Search for the cell housing the specified text and yield its [x, y] center coordinate. 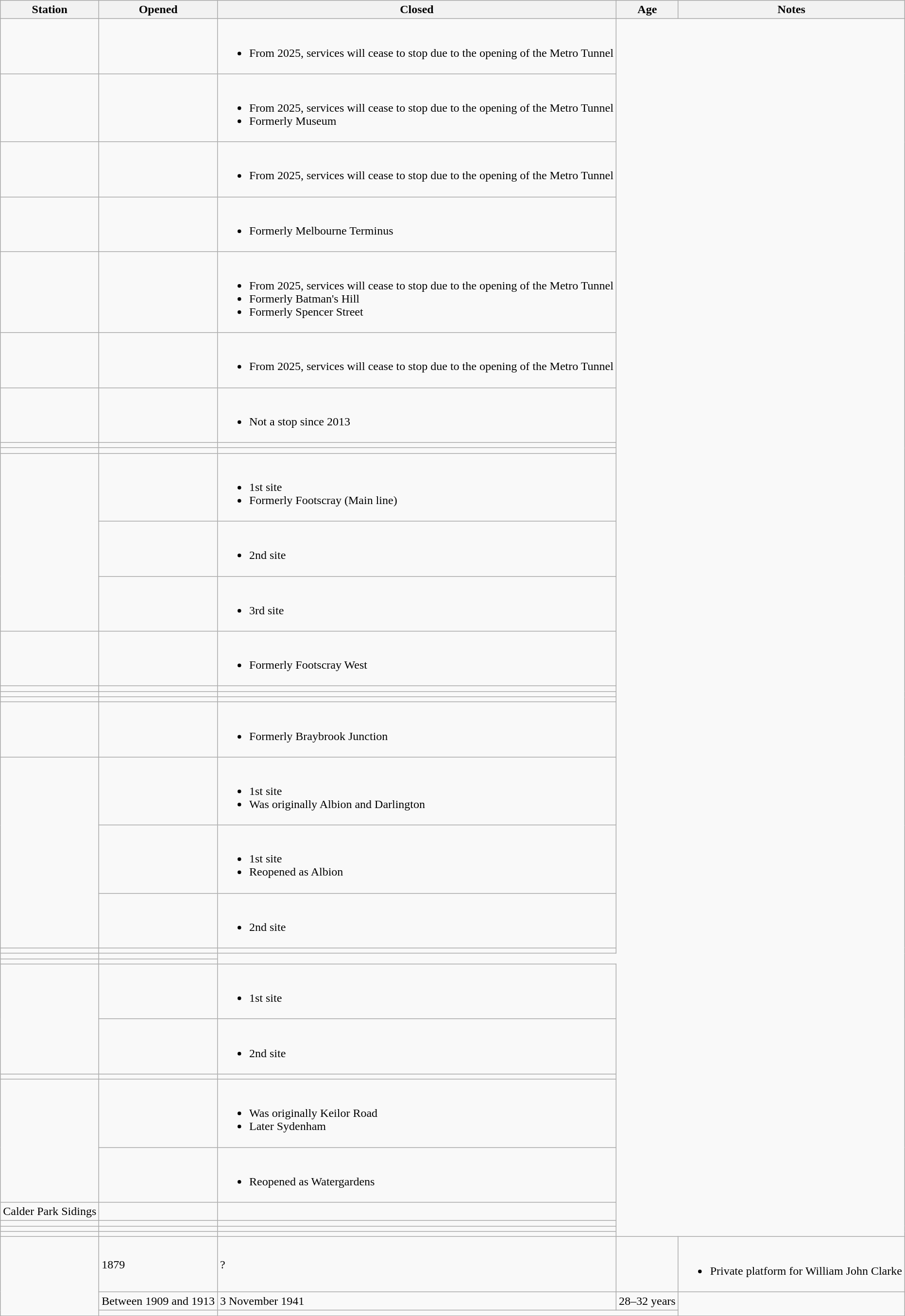
Private platform for William John Clarke [791, 1265]
Opened [158, 10]
1st site [417, 992]
1st siteReopened as Albion [417, 859]
28–32 years [647, 1301]
Age [647, 10]
Was originally Keilor RoadLater Sydenham [417, 1113]
Notes [791, 10]
1st siteWas originally Albion and Darlington [417, 791]
Calder Park Sidings [50, 1212]
3 November 1941 [417, 1301]
3rd site [417, 603]
Formerly Melbourne Terminus [417, 224]
Not a stop since 2013 [417, 415]
From 2025, services will cease to stop due to the opening of the Metro TunnelFormerly Batman's HillFormerly Spencer Street [417, 292]
Closed [417, 10]
1879 [158, 1265]
Between 1909 and 1913 [158, 1301]
? [417, 1265]
From 2025, services will cease to stop due to the opening of the Metro TunnelFormerly Museum [417, 108]
Formerly Braybrook Junction [417, 729]
Reopened as Watergardens [417, 1174]
Station [50, 10]
Formerly Footscray West [417, 658]
1st siteFormerly Footscray (Main line) [417, 487]
